Find where the given text appears and provide that cell's center as [X, Y] coordinate. 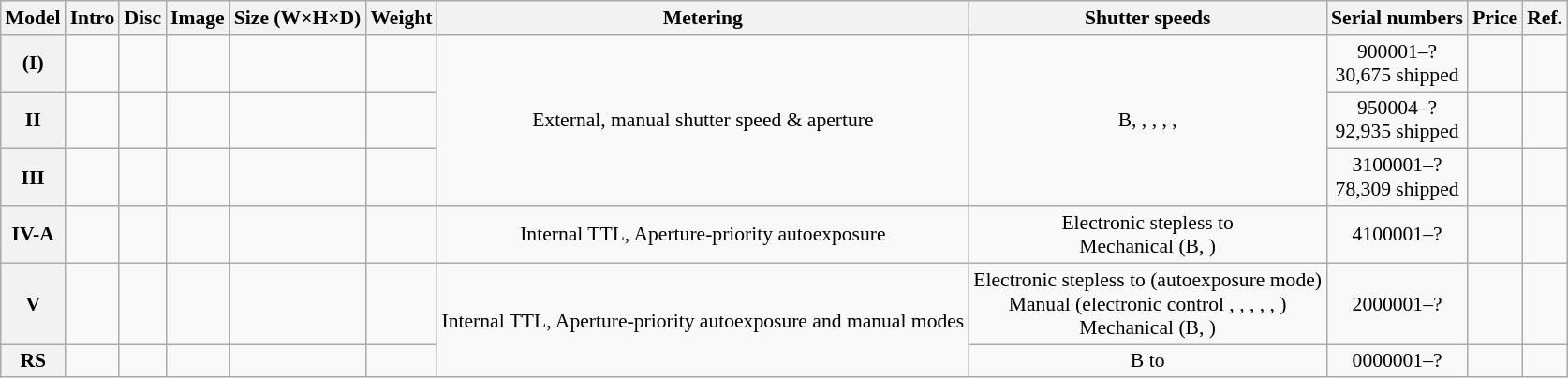
B, , , , , [1147, 120]
IV-A [34, 234]
RS [34, 361]
Ref. [1545, 18]
Serial numbers [1398, 18]
Disc [142, 18]
950004–?92,935 shipped [1398, 120]
3100001–?78,309 shipped [1398, 178]
2000001–? [1398, 303]
B to [1147, 361]
(I) [34, 64]
Internal TTL, Aperture-priority autoexposure and manual modes [703, 320]
Image [198, 18]
II [34, 120]
Internal TTL, Aperture-priority autoexposure [703, 234]
External, manual shutter speed & aperture [703, 120]
4100001–? [1398, 234]
Shutter speeds [1147, 18]
900001–?30,675 shipped [1398, 64]
Electronic stepless to (autoexposure mode)Manual (electronic control , , , , , )Mechanical (B, ) [1147, 303]
Intro [93, 18]
Metering [703, 18]
Electronic stepless to Mechanical (B, ) [1147, 234]
Weight [401, 18]
Size (W×H×D) [298, 18]
Model [34, 18]
III [34, 178]
V [34, 303]
0000001–? [1398, 361]
Price [1495, 18]
